Provide the (X, Y) coordinate of the cell's center where the given text is located.  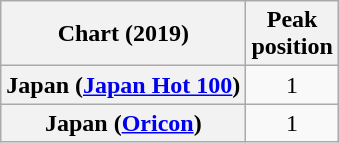
Japan (Japan Hot 100) (124, 85)
Chart (2019) (124, 34)
Japan (Oricon) (124, 123)
Peakposition (292, 34)
